Locate the cell with the specified text and output its [X, Y] center coordinate. 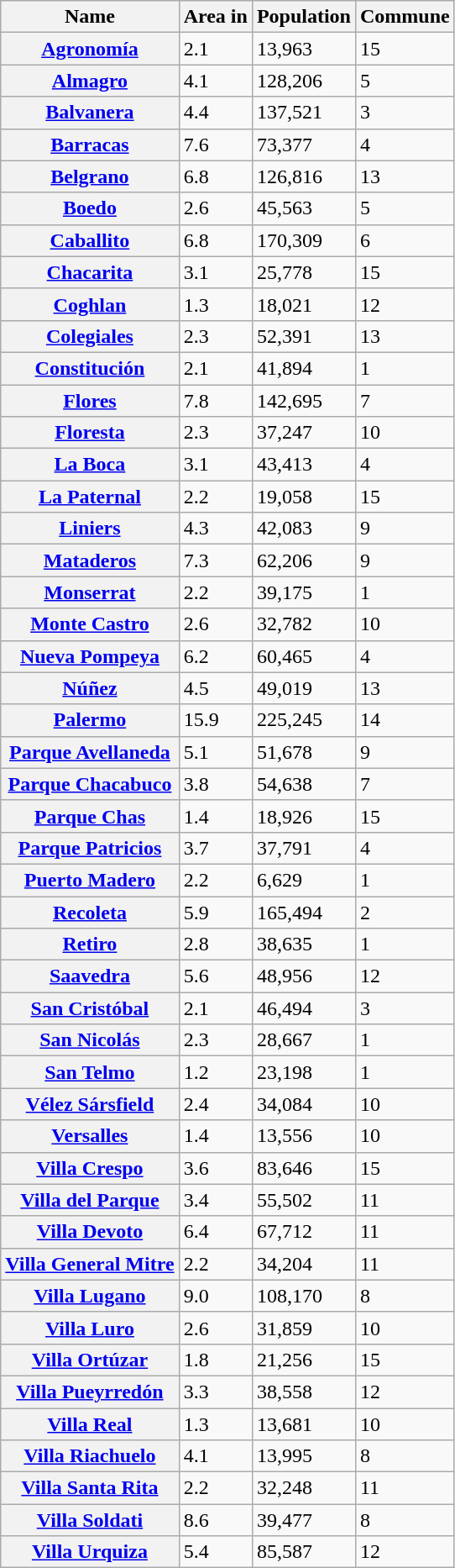
6.2 [215, 656]
37,791 [304, 848]
Almagro [90, 81]
Núñez [90, 688]
Balvanera [90, 113]
2.4 [215, 1104]
Mataderos [90, 560]
3.3 [215, 1392]
Parque Avellaneda [90, 752]
3.7 [215, 848]
Villa Luro [90, 1328]
52,391 [304, 336]
La Boca [90, 465]
Liniers [90, 529]
31,859 [304, 1328]
54,638 [304, 784]
Agronomía [90, 49]
San Nicolás [90, 1040]
Belgrano [90, 176]
Villa Devoto [90, 1232]
Palermo [90, 720]
Chacarita [90, 272]
Villa Urquiza [90, 1552]
18,926 [304, 816]
Villa Real [90, 1424]
Villa Crespo [90, 1168]
Floresta [90, 433]
Nueva Pompeya [90, 656]
Constitución [90, 368]
Villa Lugano [90, 1296]
8.6 [215, 1520]
55,502 [304, 1200]
Villa Ortúzar [90, 1360]
4.5 [215, 688]
Barracas [90, 145]
14 [405, 720]
Villa Soldati [90, 1520]
13,963 [304, 49]
128,206 [304, 81]
Saavedra [90, 976]
Villa del Parque [90, 1200]
Villa General Mitre [90, 1264]
42,083 [304, 529]
Area in [215, 17]
Monte Castro [90, 624]
137,521 [304, 113]
62,206 [304, 560]
Flores [90, 401]
67,712 [304, 1232]
Villa Santa Rita [90, 1488]
13,995 [304, 1456]
13,681 [304, 1424]
126,816 [304, 176]
6 [405, 240]
38,558 [304, 1392]
Parque Chacabuco [90, 784]
73,377 [304, 145]
Colegiales [90, 336]
38,635 [304, 944]
Caballito [90, 240]
Versalles [90, 1136]
225,245 [304, 720]
San Cristóbal [90, 1008]
3.8 [215, 784]
37,247 [304, 433]
51,678 [304, 752]
3.4 [215, 1200]
23,198 [304, 1072]
2 [405, 912]
41,894 [304, 368]
6,629 [304, 880]
6.4 [215, 1232]
15.9 [215, 720]
48,956 [304, 976]
Recoleta [90, 912]
46,494 [304, 1008]
142,695 [304, 401]
4.4 [215, 113]
32,782 [304, 624]
85,587 [304, 1552]
Parque Patricios [90, 848]
19,058 [304, 497]
Commune [405, 17]
Vélez Sársfield [90, 1104]
60,465 [304, 656]
Name [90, 17]
28,667 [304, 1040]
1.2 [215, 1072]
La Paternal [90, 497]
39,175 [304, 592]
108,170 [304, 1296]
5.9 [215, 912]
34,084 [304, 1104]
165,494 [304, 912]
7.8 [215, 401]
13,556 [304, 1136]
170,309 [304, 240]
San Telmo [90, 1072]
5.6 [215, 976]
Villa Pueyrredón [90, 1392]
7.6 [215, 145]
2.8 [215, 944]
Puerto Madero [90, 880]
9.0 [215, 1296]
Villa Riachuelo [90, 1456]
3.6 [215, 1168]
49,019 [304, 688]
43,413 [304, 465]
32,248 [304, 1488]
25,778 [304, 272]
1.8 [215, 1360]
18,021 [304, 304]
4.3 [215, 529]
Population [304, 17]
7.3 [215, 560]
Boedo [90, 208]
21,256 [304, 1360]
Parque Chas [90, 816]
45,563 [304, 208]
Retiro [90, 944]
5.1 [215, 752]
Monserrat [90, 592]
Coghlan [90, 304]
83,646 [304, 1168]
39,477 [304, 1520]
5.4 [215, 1552]
34,204 [304, 1264]
